Determine the [x, y] coordinate at the center of the cell enclosing the given text.  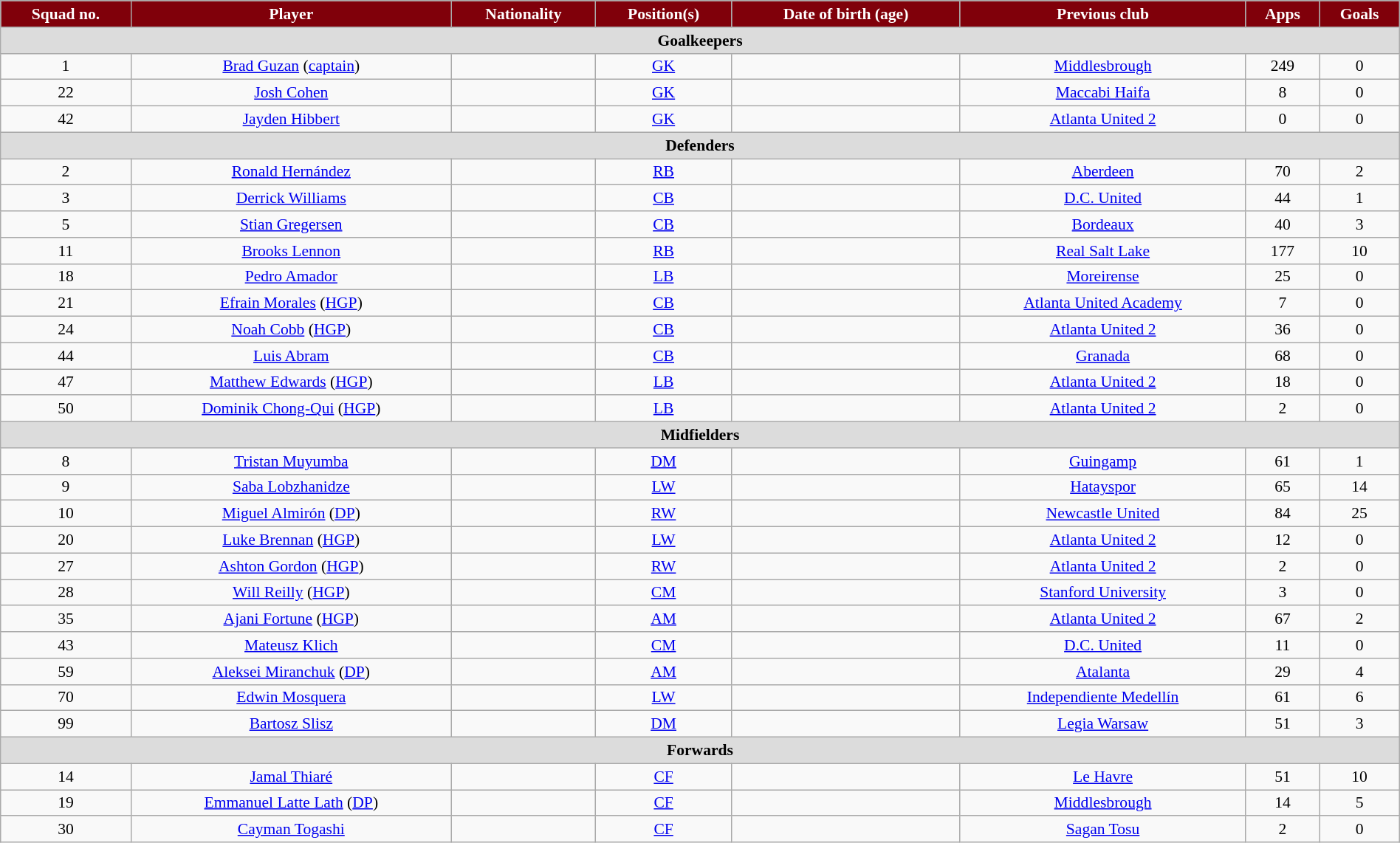
Guingamp [1103, 461]
30 [66, 830]
Brad Guzan (captain) [291, 66]
Apps [1283, 14]
24 [66, 330]
Defenders [700, 145]
Midfielders [700, 435]
Ashton Gordon (HGP) [291, 566]
Dominik Chong-Qui (HGP) [291, 409]
Moreirense [1103, 277]
67 [1283, 619]
36 [1283, 330]
Saba Lobzhanidze [291, 487]
Stian Gregersen [291, 224]
Position(s) [663, 14]
Hatayspor [1103, 487]
7 [1283, 303]
Edwin Mosquera [291, 698]
9 [66, 487]
40 [1283, 224]
Independiente Medellín [1103, 698]
Derrick Williams [291, 199]
Noah Cobb (HGP) [291, 330]
35 [66, 619]
Jayden Hibbert [291, 120]
50 [66, 409]
Forwards [700, 751]
249 [1283, 66]
Jamal Thiaré [291, 777]
22 [66, 93]
Luke Brennan (HGP) [291, 540]
Le Havre [1103, 777]
Aleksei Miranchuk (DP) [291, 672]
Aberdeen [1103, 172]
Date of birth (age) [846, 14]
Nationality [523, 14]
47 [66, 382]
99 [66, 724]
Pedro Amador [291, 277]
42 [66, 120]
4 [1359, 672]
84 [1283, 514]
6 [1359, 698]
Tristan Muyumba [291, 461]
Sagan Tosu [1103, 830]
Squad no. [66, 14]
20 [66, 540]
Bordeaux [1103, 224]
Player [291, 14]
43 [66, 645]
Emmanuel Latte Lath (DP) [291, 803]
29 [1283, 672]
Legia Warsaw [1103, 724]
Brooks Lennon [291, 251]
Cayman Togashi [291, 830]
21 [66, 303]
Newcastle United [1103, 514]
Luis Abram [291, 356]
59 [66, 672]
Mateusz Klich [291, 645]
19 [66, 803]
Efrain Morales (HGP) [291, 303]
Stanford University [1103, 593]
Ronald Hernández [291, 172]
65 [1283, 487]
28 [66, 593]
177 [1283, 251]
Maccabi Haifa [1103, 93]
Ajani Fortune (HGP) [291, 619]
Goalkeepers [700, 41]
27 [66, 566]
68 [1283, 356]
Atalanta [1103, 672]
Granada [1103, 356]
Josh Cohen [291, 93]
Goals [1359, 14]
Real Salt Lake [1103, 251]
Previous club [1103, 14]
Bartosz Slisz [291, 724]
Atlanta United Academy [1103, 303]
12 [1283, 540]
Will Reilly (HGP) [291, 593]
Matthew Edwards (HGP) [291, 382]
Miguel Almirón (DP) [291, 514]
